For the text-containing cell, return its midpoint in (x, y) coordinate format. 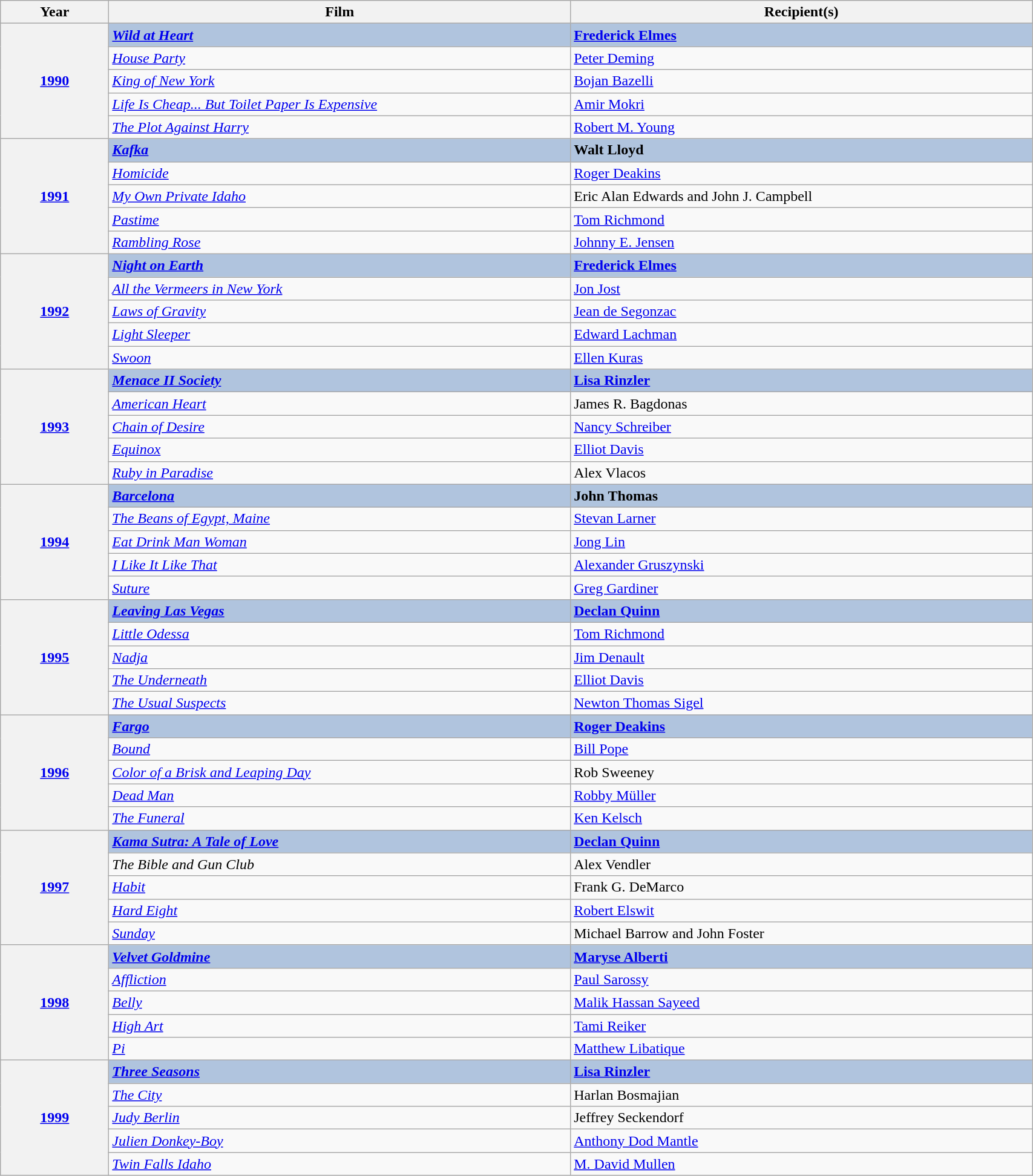
The City (340, 1095)
1994 (54, 542)
1993 (54, 427)
Affliction (340, 979)
Maryse Alberti (801, 956)
Paul Sarossy (801, 979)
Light Sleeper (340, 335)
Walt Lloyd (801, 150)
Ken Kelsch (801, 818)
Fargo (340, 726)
Three Seasons (340, 1072)
Ellen Kuras (801, 358)
1998 (54, 1002)
1997 (54, 887)
Rob Sweeney (801, 772)
Recipient(s) (801, 12)
Hard Eight (340, 910)
Nadja (340, 657)
Alex Vlacos (801, 473)
Jong Lin (801, 542)
The Beans of Egypt, Maine (340, 519)
Ruby in Paradise (340, 473)
Belly (340, 1002)
I Like It Like That (340, 565)
Sunday (340, 933)
Rambling Rose (340, 242)
Pi (340, 1049)
Leaving Las Vegas (340, 611)
Robert M. Young (801, 127)
Frank G. DeMarco (801, 887)
Michael Barrow and John Foster (801, 933)
Alexander Gruszynski (801, 565)
My Own Private Idaho (340, 196)
Julien Donkey-Boy (340, 1141)
All the Vermeers in New York (340, 289)
Robert Elswit (801, 910)
Chain of Desire (340, 427)
Judy Berlin (340, 1118)
Jim Denault (801, 657)
Bill Pope (801, 749)
House Party (340, 58)
Dead Man (340, 795)
Anthony Dod Mantle (801, 1141)
Harlan Bosmajian (801, 1095)
Malik Hassan Sayeed (801, 1002)
Life Is Cheap... But Toilet Paper Is Expensive (340, 104)
Tami Reiker (801, 1026)
Suture (340, 588)
Equinox (340, 450)
Laws of Gravity (340, 312)
Kama Sutra: A Tale of Love (340, 841)
High Art (340, 1026)
Twin Falls Idaho (340, 1164)
Amir Mokri (801, 104)
Habit (340, 887)
M. David Mullen (801, 1164)
Jean de Segonzac (801, 312)
1996 (54, 772)
Greg Gardiner (801, 588)
Bound (340, 749)
The Bible and Gun Club (340, 864)
Film (340, 12)
Bojan Bazelli (801, 81)
Alex Vendler (801, 864)
Johnny E. Jensen (801, 242)
King of New York (340, 81)
1999 (54, 1118)
The Underneath (340, 680)
Edward Lachman (801, 335)
The Usual Suspects (340, 703)
1992 (54, 311)
Eat Drink Man Woman (340, 542)
Pastime (340, 219)
1990 (54, 81)
The Funeral (340, 818)
Menace II Society (340, 381)
1991 (54, 196)
Wild at Heart (340, 35)
Color of a Brisk and Leaping Day (340, 772)
Jeffrey Seckendorf (801, 1118)
Matthew Libatique (801, 1049)
Robby Müller (801, 795)
Kafka (340, 150)
Nancy Schreiber (801, 427)
Night on Earth (340, 265)
Swoon (340, 358)
Homicide (340, 173)
Year (54, 12)
Velvet Goldmine (340, 956)
Newton Thomas Sigel (801, 703)
James R. Bagdonas (801, 404)
Peter Deming (801, 58)
Jon Jost (801, 289)
American Heart (340, 404)
The Plot Against Harry (340, 127)
John Thomas (801, 496)
Barcelona (340, 496)
Eric Alan Edwards and John J. Campbell (801, 196)
Stevan Larner (801, 519)
Little Odessa (340, 634)
1995 (54, 657)
